Return the [X, Y] coordinate for the center point of the cell that contains the specified text.  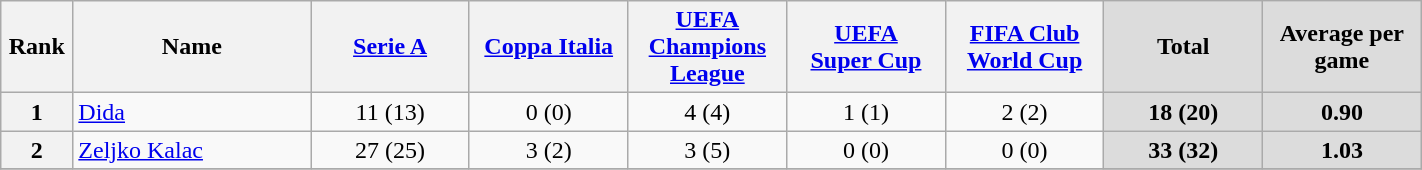
3 (5) [708, 150]
Dida [192, 112]
Rank [37, 47]
1 (1) [866, 112]
18 (20) [1184, 112]
Total [1184, 47]
0.90 [1342, 112]
Average per game [1342, 47]
Zeljko Kalac [192, 150]
27 (25) [390, 150]
UEFAChampions League [708, 47]
3 (2) [548, 150]
1 [37, 112]
FIFA Club World Cup [1024, 47]
2 (2) [1024, 112]
11 (13) [390, 112]
Serie A [390, 47]
33 (32) [1184, 150]
UEFASuper Cup [866, 47]
Name [192, 47]
4 (4) [708, 112]
2 [37, 150]
Coppa Italia [548, 47]
1.03 [1342, 150]
